Pinpoint the cell where the given text exists, returning its [X, Y] midpoint coordinate. 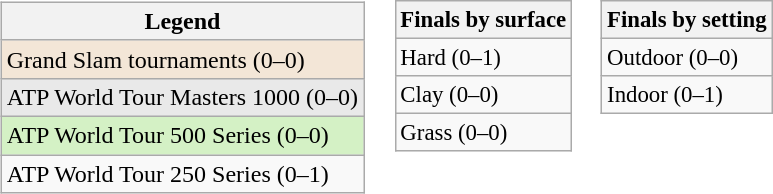
Clay (0–0) [483, 95]
Grand Slam tournaments (0–0) [182, 59]
ATP World Tour Masters 1000 (0–0) [182, 97]
Finals by setting [687, 20]
Indoor (0–1) [687, 95]
Grass (0–0) [483, 133]
Outdoor (0–0) [687, 58]
ATP World Tour 250 Series (0–1) [182, 173]
Legend [182, 21]
Hard (0–1) [483, 58]
Finals by surface [483, 20]
ATP World Tour 500 Series (0–0) [182, 135]
